Find where the given text appears and provide that cell's center as [x, y] coordinate. 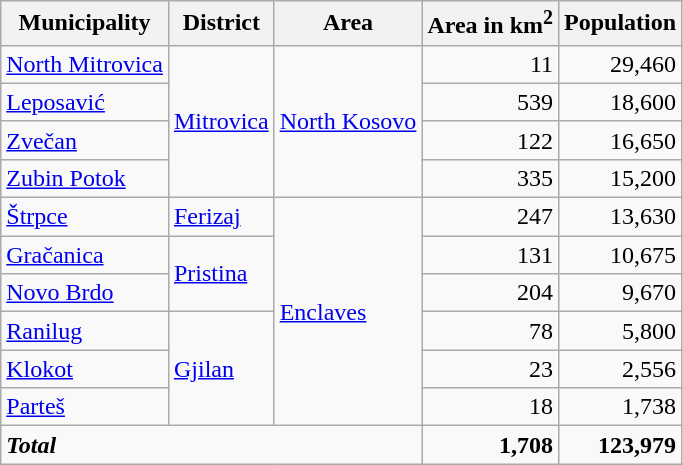
Area [348, 24]
15,200 [620, 178]
North Mitrovica [85, 64]
Enclaves [348, 312]
204 [490, 293]
16,650 [620, 140]
Štrpce [85, 217]
Ranilug [85, 331]
29,460 [620, 64]
1,708 [490, 445]
5,800 [620, 331]
Zubin Potok [85, 178]
Novo Brdo [85, 293]
Leposavić [85, 102]
10,675 [620, 255]
2,556 [620, 369]
Zvečan [85, 140]
9,670 [620, 293]
13,630 [620, 217]
123,979 [620, 445]
Klokot [85, 369]
Gjilan [221, 369]
23 [490, 369]
Pristina [221, 274]
Parteš [85, 407]
1,738 [620, 407]
18,600 [620, 102]
247 [490, 217]
11 [490, 64]
Ferizaj [221, 217]
Municipality [85, 24]
Population [620, 24]
18 [490, 407]
335 [490, 178]
District [221, 24]
Gračanica [85, 255]
78 [490, 331]
Total [212, 445]
539 [490, 102]
North Kosovo [348, 121]
Mitrovica [221, 121]
131 [490, 255]
Area in km2 [490, 24]
122 [490, 140]
